Pinpoint the cell where the given text exists, returning its [x, y] midpoint coordinate. 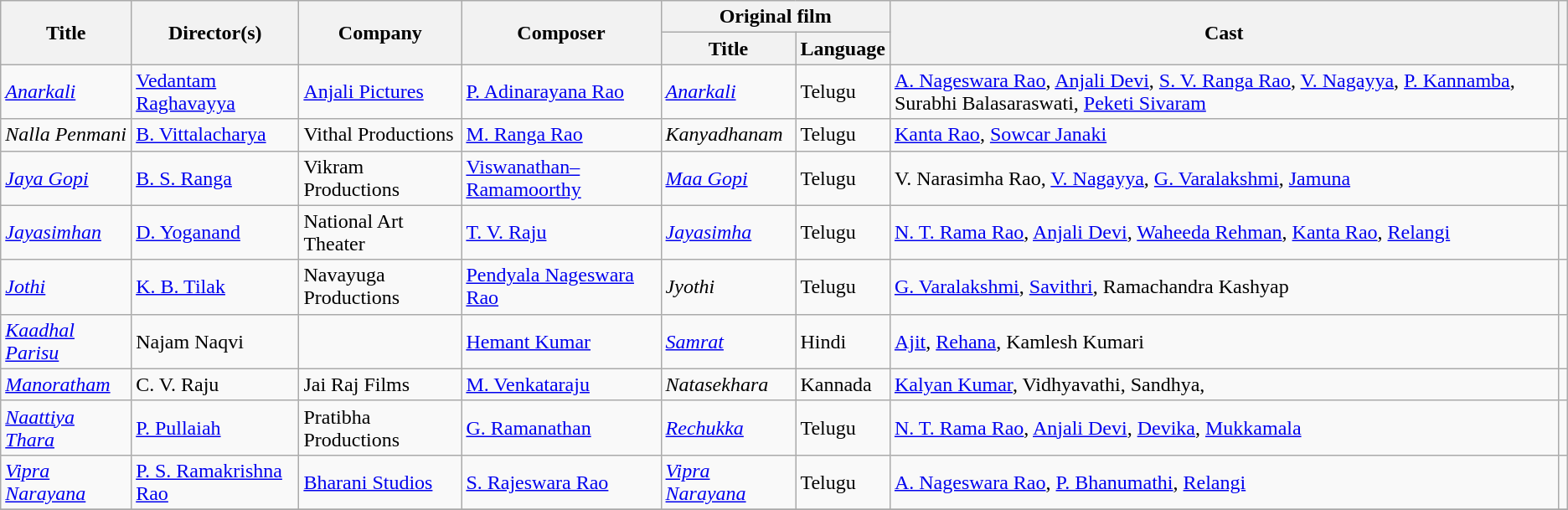
Pendyala Nageswara Rao [561, 286]
Vithal Productions [380, 135]
Pratibha Productions [380, 427]
M. Ranga Rao [561, 135]
Jayasimhan [66, 233]
Hemant Kumar [561, 342]
Director(s) [215, 33]
N. T. Rama Rao, Anjali Devi, Waheeda Rehman, Kanta Rao, Relangi [1224, 233]
Jai Raj Films [380, 384]
Language [843, 49]
Rechukka [729, 427]
Jayasimha [729, 233]
Bharani Studios [380, 482]
Manoratham [66, 384]
Anjali Pictures [380, 92]
M. Venkataraju [561, 384]
Kanyadhanam [729, 135]
B. Vittalacharya [215, 135]
National Art Theater [380, 233]
D. Yoganand [215, 233]
Kaadhal Parisu [66, 342]
Jaya Gopi [66, 178]
Naattiya Thara [66, 427]
Jyothi [729, 286]
Samrat [729, 342]
P. S. Ramakrishna Rao [215, 482]
Kalyan Kumar, Vidhyavathi, Sandhya, [1224, 384]
Natasekhara [729, 384]
B. S. Ranga [215, 178]
Composer [561, 33]
Cast [1224, 33]
Navayuga Productions [380, 286]
T. V. Raju [561, 233]
Najam Naqvi [215, 342]
A. Nageswara Rao, Anjali Devi, S. V. Ranga Rao, V. Nagayya, P. Kannamba, Surabhi Balasaraswati, Peketi Sivaram [1224, 92]
Vikram Productions [380, 178]
K. B. Tilak [215, 286]
N. T. Rama Rao, Anjali Devi, Devika, Mukkamala [1224, 427]
Company [380, 33]
Original film [776, 17]
Ajit, Rehana, Kamlesh Kumari [1224, 342]
S. Rajeswara Rao [561, 482]
Hindi [843, 342]
P. Pullaiah [215, 427]
G. Ramanathan [561, 427]
Viswanathan–Ramamoorthy [561, 178]
C. V. Raju [215, 384]
Nalla Penmani [66, 135]
A. Nageswara Rao, P. Bhanumathi, Relangi [1224, 482]
Kannada [843, 384]
V. Narasimha Rao, V. Nagayya, G. Varalakshmi, Jamuna [1224, 178]
Jothi [66, 286]
Vedantam Raghavayya [215, 92]
G. Varalakshmi, Savithri, Ramachandra Kashyap [1224, 286]
P. Adinarayana Rao [561, 92]
Maa Gopi [729, 178]
Kanta Rao, Sowcar Janaki [1224, 135]
